Extract the (X, Y) coordinate from the center of the cell holding the provided text.  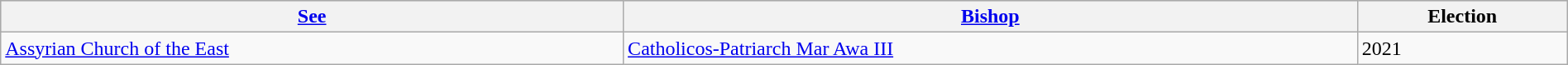
Assyrian Church of the East (313, 48)
Election (1462, 17)
See (313, 17)
Bishop (991, 17)
2021 (1462, 48)
Catholicos-Patriarch Mar Awa III (991, 48)
